Return the (X, Y) coordinate for the center point of the cell that contains the specified text.  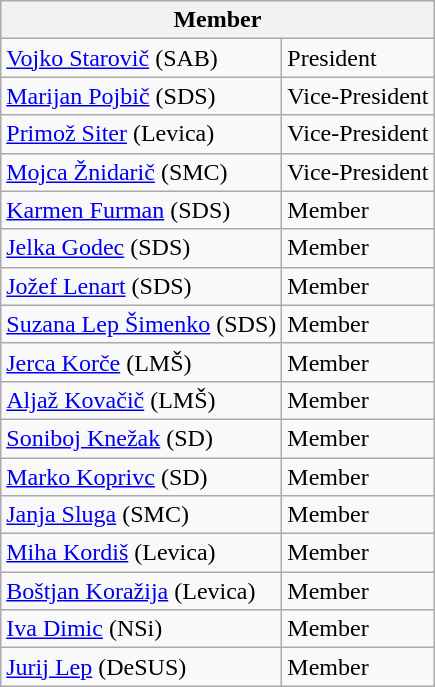
Boštjan Koražija (Levica) (142, 591)
Primož Siter (Levica) (142, 134)
Jerca Korče (LMŠ) (142, 362)
Marijan Pojbič (SDS) (142, 96)
Jurij Lep (DeSUS) (142, 667)
Janja Sluga (SMC) (142, 515)
Karmen Furman (SDS) (142, 210)
Mojca Žnidarič (SMC) (142, 172)
Suzana Lep Šimenko (SDS) (142, 324)
Marko Koprivc (SD) (142, 477)
Aljaž Kovačič (LMŠ) (142, 400)
Jožef Lenart (SDS) (142, 286)
Jelka Godec (SDS) (142, 248)
President (358, 58)
Vojko Starovič (SAB) (142, 58)
Miha Kordiš (Levica) (142, 553)
Soniboj Knežak (SD) (142, 438)
Iva Dimic (NSi) (142, 629)
